Scan for the cell matching the given text and deliver its [X, Y] coordinate at center. 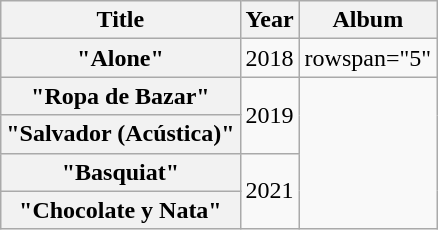
"Alone" [120, 58]
Album [368, 20]
2018 [270, 58]
2019 [270, 115]
"Chocolate y Nata" [120, 210]
2021 [270, 191]
Year [270, 20]
"Ropa de Bazar" [120, 96]
Title [120, 20]
rowspan="5" [368, 58]
"Salvador (Acústica)" [120, 134]
"Basquiat" [120, 172]
